Search for the cell housing the specified text and yield its (x, y) center coordinate. 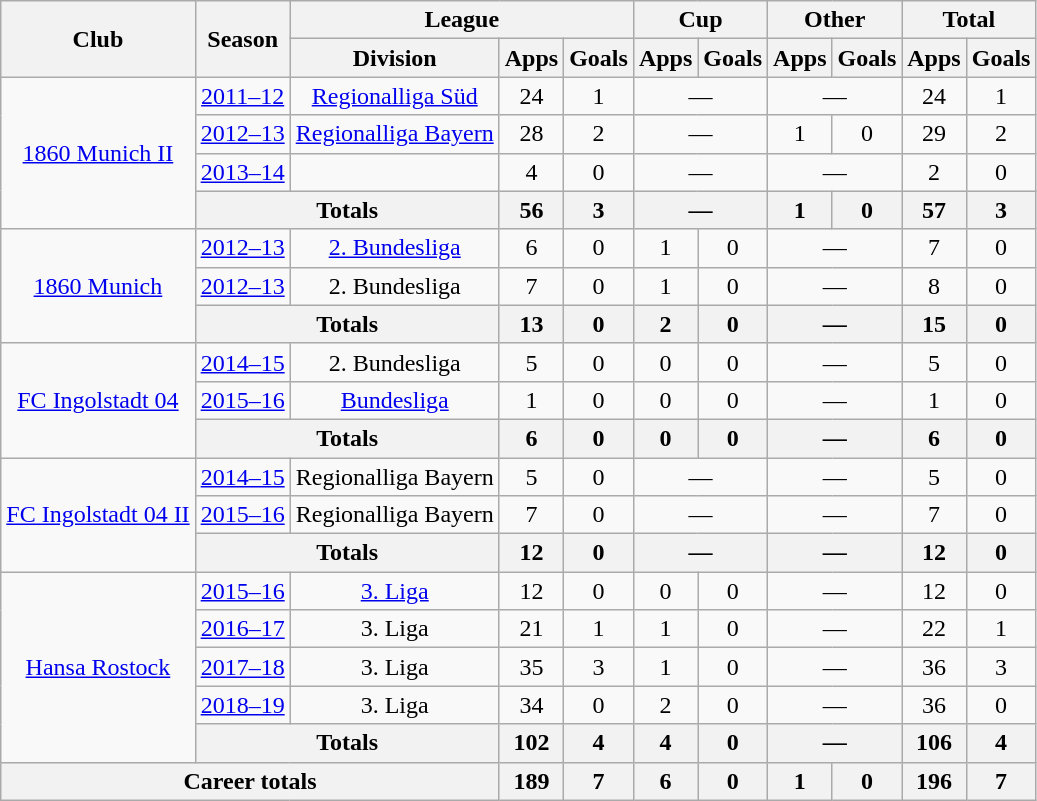
Hansa Rostock (98, 667)
196 (934, 781)
106 (934, 743)
2018–19 (242, 705)
FC Ingolstadt 04 II (98, 515)
56 (531, 210)
Division (394, 58)
Regionalliga Süd (394, 96)
57 (934, 210)
2016–17 (242, 629)
1860 Munich II (98, 153)
Total (969, 20)
Bundesliga (394, 400)
Career totals (250, 781)
13 (531, 324)
29 (934, 134)
League (462, 20)
15 (934, 324)
2017–18 (242, 667)
28 (531, 134)
102 (531, 743)
Other (835, 20)
8 (934, 286)
21 (531, 629)
189 (531, 781)
35 (531, 667)
2013–14 (242, 172)
FC Ingolstadt 04 (98, 400)
34 (531, 705)
Cup (700, 20)
Season (242, 39)
2011–12 (242, 96)
Club (98, 39)
22 (934, 629)
1860 Munich (98, 286)
